Locate the cell with the specified text and output its (X, Y) center coordinate. 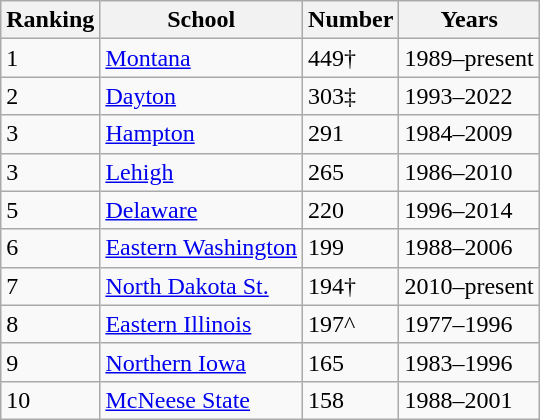
Number (351, 20)
165 (351, 362)
1984–2009 (469, 134)
1988–2006 (469, 248)
7 (50, 286)
9 (50, 362)
1996–2014 (469, 210)
Ranking (50, 20)
291 (351, 134)
2010–present (469, 286)
1993–2022 (469, 96)
10 (50, 400)
1986–2010 (469, 172)
1977–1996 (469, 324)
2 (50, 96)
School (202, 20)
194† (351, 286)
6 (50, 248)
449† (351, 58)
5 (50, 210)
303‡ (351, 96)
1989–present (469, 58)
Northern Iowa (202, 362)
Years (469, 20)
199 (351, 248)
220 (351, 210)
1988–2001 (469, 400)
Eastern Illinois (202, 324)
North Dakota St. (202, 286)
1 (50, 58)
Eastern Washington (202, 248)
265 (351, 172)
8 (50, 324)
Dayton (202, 96)
Hampton (202, 134)
Lehigh (202, 172)
1983–1996 (469, 362)
158 (351, 400)
Delaware (202, 210)
197^ (351, 324)
McNeese State (202, 400)
Montana (202, 58)
